Pinpoint the cell where the given text exists, returning its (x, y) midpoint coordinate. 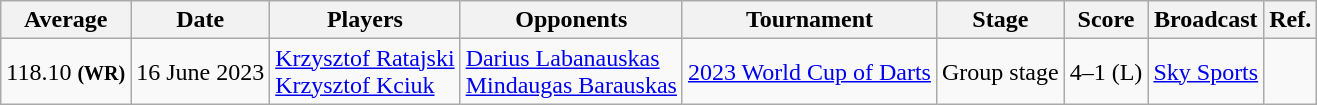
Krzysztof Ratajski Krzysztof Kciuk (365, 72)
16 June 2023 (200, 72)
118.10 (WR) (66, 72)
Tournament (809, 20)
Broadcast (1206, 20)
Stage (1000, 20)
4–1 (L) (1106, 72)
Score (1106, 20)
Date (200, 20)
Ref. (1290, 20)
Players (365, 20)
Group stage (1000, 72)
2023 World Cup of Darts (809, 72)
Opponents (571, 20)
Darius Labanauskas Mindaugas Barauskas (571, 72)
Sky Sports (1206, 72)
Average (66, 20)
